For the text-containing cell, return its midpoint in [X, Y] coordinate format. 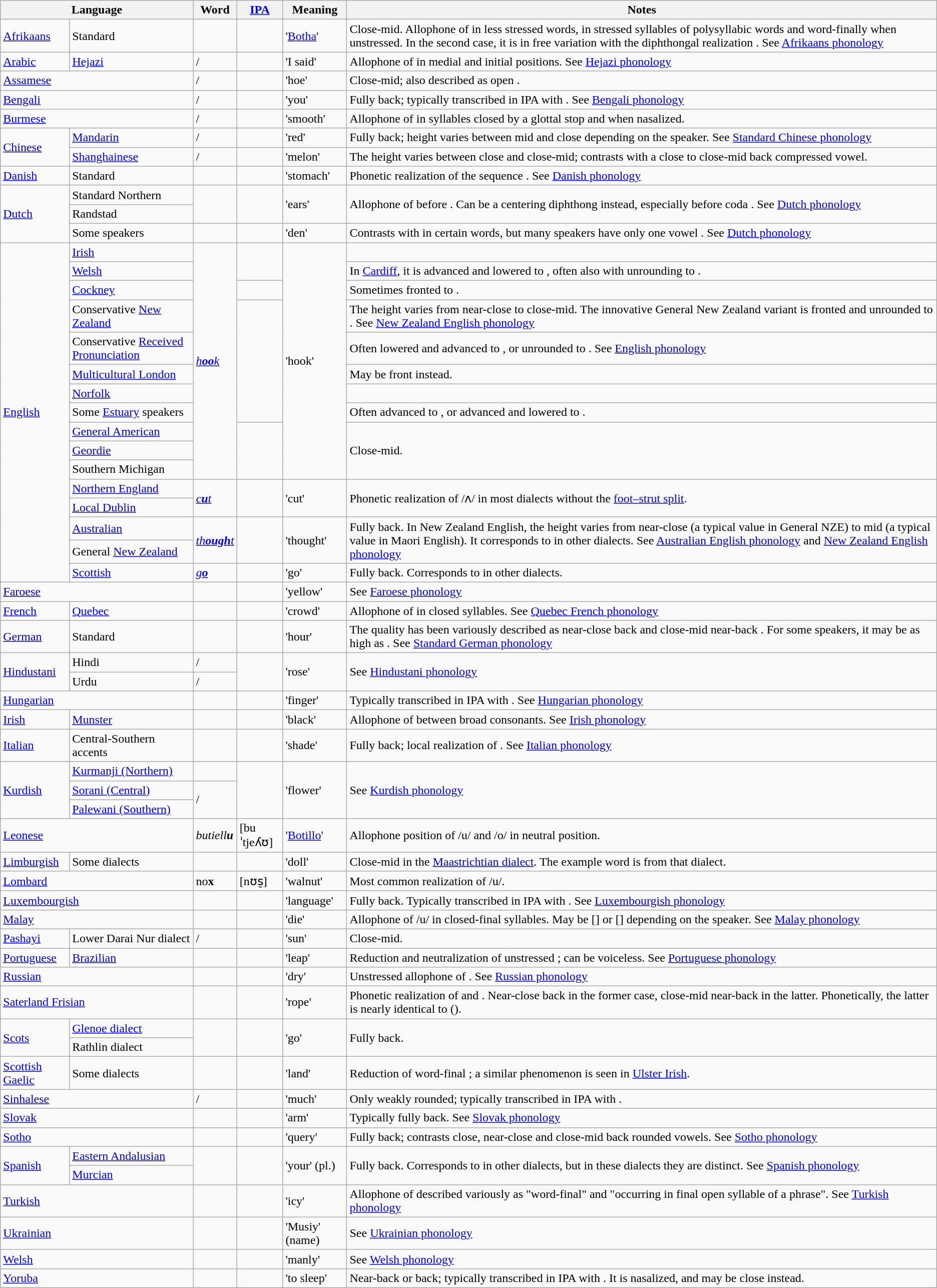
Standard Northern [131, 195]
See Ukrainian phonology [642, 1233]
'shade' [315, 746]
'rose' [315, 672]
Cockney [131, 290]
Australian [131, 528]
Scottish [131, 572]
'much' [315, 1099]
'rope' [315, 1003]
Scots [35, 1038]
Hindustani [35, 672]
General New Zealand [131, 551]
'leap' [315, 957]
'black' [315, 720]
Northern England [131, 488]
'query' [315, 1137]
nox [215, 881]
Near-back or back; typically transcribed in IPA with . It is nasalized, and may be close instead. [642, 1278]
Hejazi [131, 62]
Phonetic realization of the sequence . See Danish phonology [642, 176]
Slovak [97, 1118]
Allophone of between broad consonants. See Irish phonology [642, 720]
Allophone of before . Can be a centering diphthong instead, especially before coda . See Dutch phonology [642, 204]
Geordie [131, 450]
'doll' [315, 862]
Arabic [35, 62]
Bengali [97, 100]
Fully back. Typically transcribed in IPA with . See Luxembourgish phonology [642, 900]
Ukrainian [97, 1233]
Sotho [97, 1137]
Sinhalese [97, 1099]
Spanish [35, 1165]
'I said' [315, 62]
'Musiy' (name) [315, 1233]
Russian [97, 977]
Local Dublin [131, 507]
Sometimes fronted to . [642, 290]
Danish [35, 176]
'Botha' [315, 36]
Chinese [35, 147]
Multicultural London [131, 374]
'cut' [315, 498]
Shanghainese [131, 157]
Allophone of /u/ in closed-final syllables. May be [] or [] depending on the speaker. See Malay phonology [642, 919]
'manly' [315, 1259]
Allophone of in medial and initial positions. See Hejazi phonology [642, 62]
Some Estuary speakers [131, 412]
Italian [35, 746]
Murcian [131, 1175]
Notes [642, 10]
Afrikaans [35, 36]
cut [215, 498]
IPA [260, 10]
Southern Michigan [131, 469]
'stomach' [315, 176]
Fully back. Corresponds to in other dialects. [642, 572]
Limburgish [35, 862]
Saterland Frisian [97, 1003]
'arm' [315, 1118]
'thought' [315, 540]
See Faroese phonology [642, 591]
Rathlin dialect [131, 1047]
'hook' [315, 360]
See Kurdish phonology [642, 790]
Fully back. [642, 1038]
butiellu [215, 836]
Sorani (Central) [131, 790]
Fully back. Corresponds to in other dialects, but in these dialects they are distinct. See Spanish phonology [642, 1165]
Conservative New Zealand [131, 316]
See Hindustani phonology [642, 672]
Often advanced to , or advanced and lowered to . [642, 412]
May be front instead. [642, 374]
Close-mid; also described as open . [642, 81]
Kurmanji (Northern) [131, 771]
Allophone of described variously as "word-final" and "occurring in final open syllable of a phrase". See Turkish phonology [642, 1201]
Palewani (Southern) [131, 809]
Conservative Received Pronunciation [131, 348]
German [35, 636]
Dutch [35, 214]
'hoe' [315, 81]
'finger' [315, 701]
Burmese [97, 119]
Leonese [97, 836]
Lombard [97, 881]
In Cardiff, it is advanced and lowered to , often also with unrounding to . [642, 271]
Language [97, 10]
thought [215, 540]
Word [215, 10]
Meaning [315, 10]
Kurdish [35, 790]
French [35, 611]
See Welsh phonology [642, 1259]
'dry' [315, 977]
Randstad [131, 214]
Often lowered and advanced to , or unrounded to . See English phonology [642, 348]
'Botillo' [315, 836]
Typically transcribed in IPA with . See Hungarian phonology [642, 701]
'smooth' [315, 119]
Norfolk [131, 393]
'walnut' [315, 881]
'language' [315, 900]
'crowd' [315, 611]
Pashayi [35, 938]
Reduction and neutralization of unstressed ; can be voiceless. See Portuguese phonology [642, 957]
Assamese [97, 81]
'sun' [315, 938]
Brazilian [131, 957]
English [35, 412]
Mandarin [131, 138]
Munster [131, 720]
Central-Southern accents [131, 746]
'flower' [315, 790]
Contrasts with in certain words, but many speakers have only one vowel . See Dutch phonology [642, 233]
Hungarian [97, 701]
Allophone of in syllables closed by a glottal stop and when nasalized. [642, 119]
Glenoe dialect [131, 1028]
'den' [315, 233]
Typically fully back. See Slovak phonology [642, 1118]
Urdu [131, 682]
Quebec [131, 611]
Allophone position of /u/ and /o/ in neutral position. [642, 836]
Yoruba [97, 1278]
'yellow' [315, 591]
'hour' [315, 636]
Malay [97, 919]
'your' (pl.) [315, 1165]
'red' [315, 138]
Unstressed allophone of . See Russian phonology [642, 977]
The height varies between close and close-mid; contrasts with a close to close-mid back compressed vowel. [642, 157]
'to sleep' [315, 1278]
Turkish [97, 1201]
Eastern Andalusian [131, 1156]
Faroese [97, 591]
Allophone of in closed syllables. See Quebec French phonology [642, 611]
Phonetic realization of /ʌ/ in most dialects without the foot–strut split. [642, 498]
'land' [315, 1073]
Some speakers [131, 233]
Lower Darai Nur dialect [131, 938]
Hindi [131, 663]
Portuguese [35, 957]
'die' [315, 919]
Most common realization of /u/. [642, 881]
Close-mid in the Maastrichtian dialect. The example word is from that dialect. [642, 862]
go [215, 572]
Luxembourgish [97, 900]
Fully back; local realization of . See Italian phonology [642, 746]
'melon' [315, 157]
'you' [315, 100]
'icy' [315, 1201]
Scottish Gaelic [35, 1073]
Reduction of word-final ; a similar phenomenon is seen in Ulster Irish. [642, 1073]
[buˈtjeʎʊ] [260, 836]
'ears' [315, 204]
hook [215, 360]
Fully back; contrasts close, near-close and close-mid back rounded vowels. See Sotho phonology [642, 1137]
Only weakly rounded; typically transcribed in IPA with . [642, 1099]
General American [131, 431]
Fully back; typically transcribed in IPA with . See Bengali phonology [642, 100]
[nʊs̠] [260, 881]
Fully back; height varies between mid and close depending on the speaker. See Standard Chinese phonology [642, 138]
